Extract the [X, Y] coordinate from the center of the cell holding the provided text.  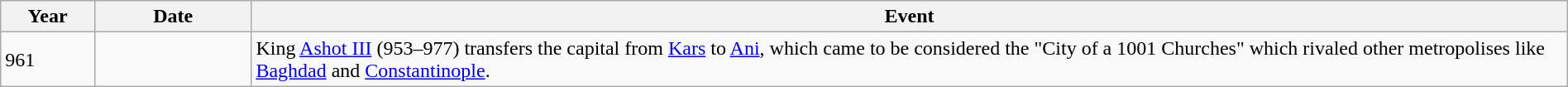
Year [48, 17]
961 [48, 60]
Date [172, 17]
Event [910, 17]
